Return the [x, y] coordinate for the center point of the cell that contains the specified text.  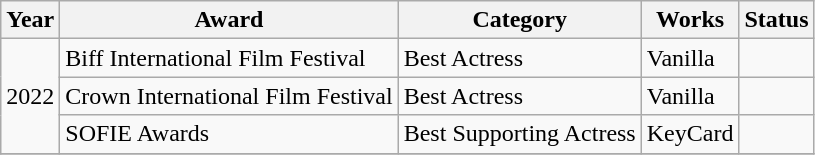
Best Supporting Actress [520, 134]
Status [776, 20]
KeyCard [690, 134]
Category [520, 20]
Works [690, 20]
SOFIE Awards [229, 134]
Crown International Film Festival [229, 96]
2022 [30, 96]
Biff International Film Festival [229, 58]
Year [30, 20]
Award [229, 20]
